Provide the (x, y) coordinate of the cell's center where the given text is located.  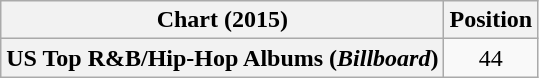
Chart (2015) (222, 20)
US Top R&B/Hip-Hop Albums (Billboard) (222, 58)
44 (491, 58)
Position (491, 20)
